Pinpoint the cell where the given text exists, returning its [x, y] midpoint coordinate. 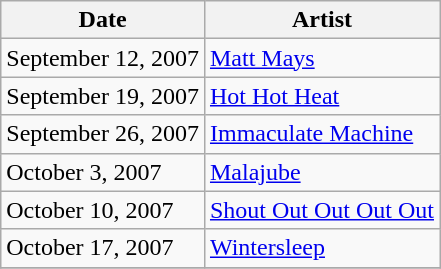
Matt Mays [322, 58]
Date [103, 20]
Malajube [322, 172]
Shout Out Out Out Out [322, 210]
Wintersleep [322, 248]
September 26, 2007 [103, 134]
October 10, 2007 [103, 210]
Hot Hot Heat [322, 96]
Artist [322, 20]
September 12, 2007 [103, 58]
Immaculate Machine [322, 134]
October 17, 2007 [103, 248]
October 3, 2007 [103, 172]
September 19, 2007 [103, 96]
